Output the (X, Y) coordinate of the center of the cell containing the given text.  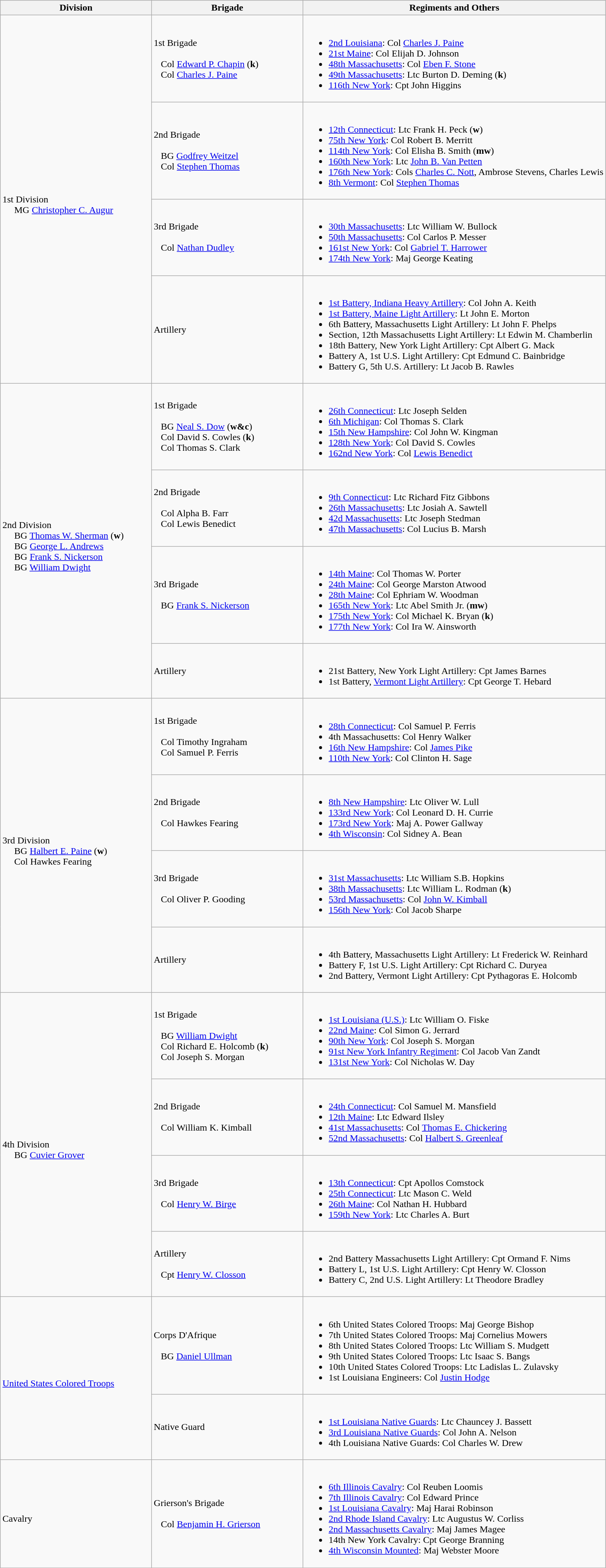
2nd Division BG Thomas W. Sherman (w) BG George L. Andrews BG Frank S. Nickerson BG William Dwight (76, 541)
2nd Brigade BG Godfrey Weitzel Col Stephen Thomas (227, 151)
3rd Brigade Col Oliver P. Gooding (227, 889)
Grierson's Brigade Col Benjamin H. Grierson (227, 1513)
Division (76, 8)
Regiments and Others (454, 8)
3rd Brigade Col Nathan Dudley (227, 237)
Native Guard (227, 1427)
2nd Brigade Col William K. Kimball (227, 1117)
Artillery Cpt Henry W. Closson (227, 1264)
2nd Brigade Col Alpha B. Farr Col Lewis Benedict (227, 508)
3rd Brigade Col Henry W. Birge (227, 1193)
1st Brigade Col Timothy Ingraham Col Samuel P. Ferris (227, 736)
8th New Hampshire: Ltc Oliver W. Lull133rd New York: Col Leonard D. H. Currie173rd New York: Maj A. Power Gallway4th Wisconsin: Col Sidney A. Bean (454, 812)
Cavalry (76, 1513)
4th Division BG Cuvier Grover (76, 1145)
1st Division MG Christopher C. Augur (76, 199)
1st Brigade BG William Dwight Col Richard E. Holcomb (k) Col Joseph S. Morgan (227, 1036)
28th Connecticut: Col Samuel P. Ferris4th Massachusetts: Col Henry Walker16th New Hampshire: Col James Pike110th New York: Col Clinton H. Sage (454, 736)
3rd Division BG Halbert E. Paine (w) Col Hawkes Fearing (76, 845)
13th Connecticut: Cpt Apollos Comstock25th Connecticut: Ltc Mason C. Weld26th Maine: Col Nathan H. Hubbard159th New York: Ltc Charles A. Burt (454, 1193)
21st Battery, New York Light Artillery: Cpt James Barnes1st Battery, Vermont Light Artillery: Cpt George T. Hebard (454, 671)
Brigade (227, 8)
3rd Brigade BG Frank S. Nickerson (227, 595)
2nd Brigade Col Hawkes Fearing (227, 812)
1st Louisiana Native Guards: Ltc Chauncey J. Bassett3rd Louisiana Native Guards: Col John A. Nelson4th Louisiana Native Guards: Col Charles W. Drew (454, 1427)
1st Brigade Col Edward P. Chapin (k) Col Charles J. Paine (227, 59)
1st Brigade BG Neal S. Dow (w&c) Col David S. Cowles (k) Col Thomas S. Clark (227, 427)
United States Colored Troops (76, 1379)
Corps D'Afrique BG Daniel Ullman (227, 1346)
